Detect which cell encompasses the target text, then output its (X, Y) center coordinate. 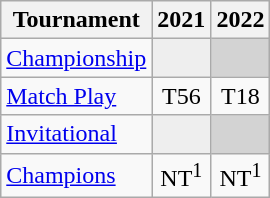
Match Play (76, 96)
Invitational (76, 134)
T18 (240, 96)
T56 (182, 96)
2022 (240, 20)
Champions (76, 176)
Championship (76, 58)
Tournament (76, 20)
2021 (182, 20)
